Search for the cell housing the specified text and yield its (x, y) center coordinate. 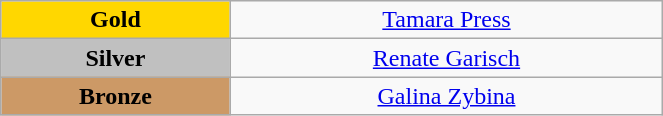
Silver (116, 58)
Renate Garisch (446, 58)
Gold (116, 20)
Tamara Press (446, 20)
Galina Zybina (446, 96)
Bronze (116, 96)
